Return [X, Y] of the center of cell containing provided text 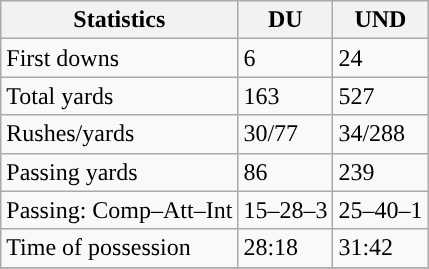
86 [286, 172]
31:42 [380, 248]
Total yards [120, 96]
Time of possession [120, 248]
Passing: Comp–Att–Int [120, 210]
34/288 [380, 134]
Statistics [120, 20]
DU [286, 20]
25–40–1 [380, 210]
UND [380, 20]
30/77 [286, 134]
Rushes/yards [120, 134]
527 [380, 96]
28:18 [286, 248]
6 [286, 58]
163 [286, 96]
First downs [120, 58]
15–28–3 [286, 210]
24 [380, 58]
Passing yards [120, 172]
239 [380, 172]
